Find where the given text appears and provide that cell's center as (x, y) coordinate. 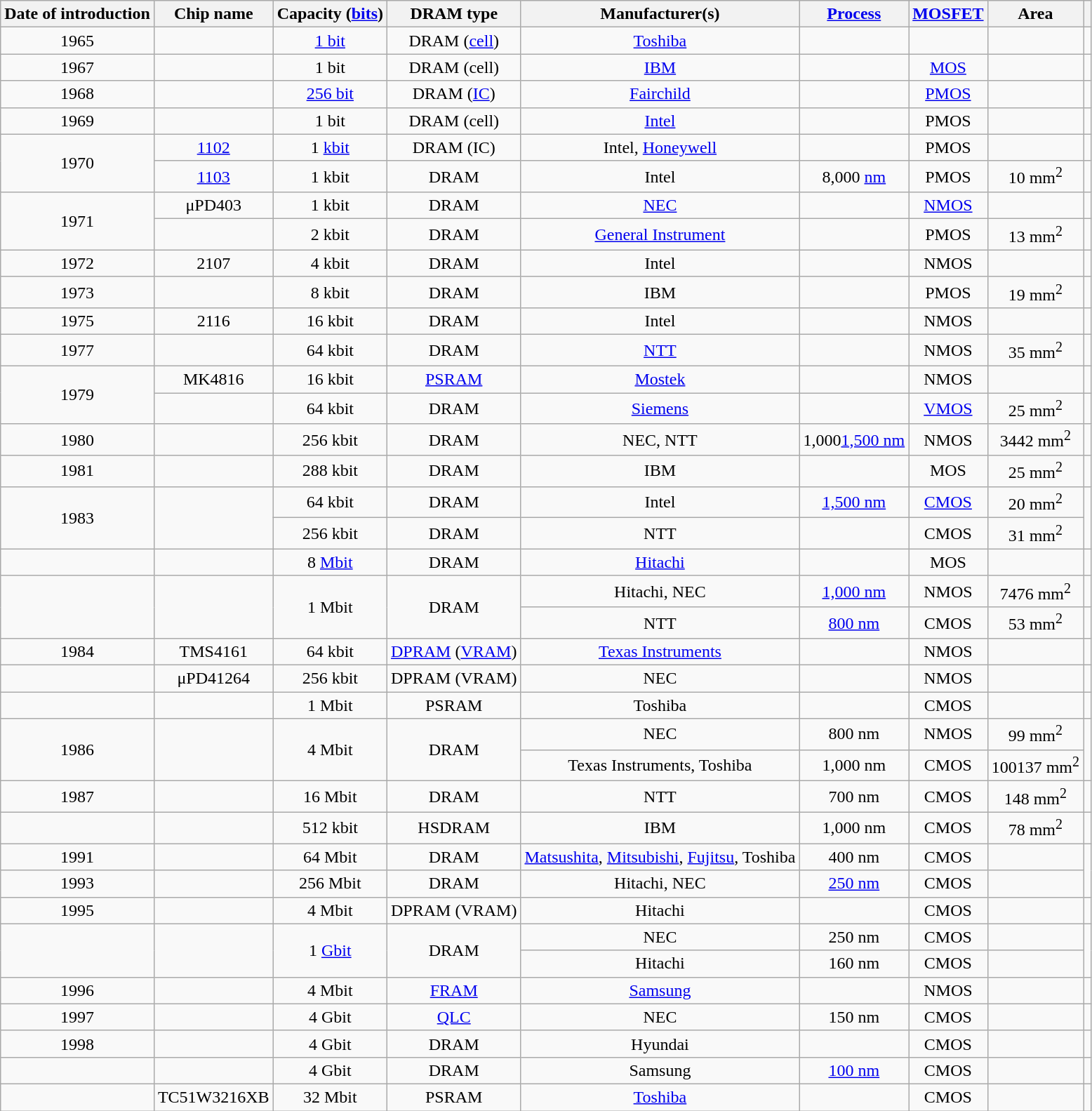
1980 (77, 439)
Siemens (660, 408)
10 mm2 (1035, 177)
1991 (77, 857)
1984 (77, 652)
QLC (454, 1017)
160 nm (854, 964)
1983 (77, 518)
1103 (213, 177)
1997 (77, 1017)
Hyundai (660, 1044)
General Instrument (660, 234)
1977 (77, 351)
1969 (77, 121)
Chip name (213, 14)
Process (854, 14)
1981 (77, 472)
1987 (77, 797)
Texas Instruments (660, 652)
1972 (77, 263)
148 mm2 (1035, 797)
1965 (77, 41)
1,500 nm (854, 503)
1,0001,500 nm (854, 439)
78 mm2 (1035, 828)
1102 (213, 147)
100 nm (854, 1070)
Mostek (660, 380)
16 Mbit (330, 797)
MK4816 (213, 380)
TC51W3216XB (213, 1098)
8 Mbit (330, 562)
1998 (77, 1044)
7476 mm2 (1035, 591)
100137 mm2 (1035, 765)
20 mm2 (1035, 503)
1970 (77, 163)
μPD41264 (213, 679)
Matsushita, Mitsubishi, Fujitsu, Toshiba (660, 857)
32 Mbit (330, 1098)
HSDRAM (454, 828)
64 Mbit (330, 857)
1979 (77, 396)
53 mm2 (1035, 623)
1986 (77, 750)
1 Gbit (330, 950)
TMS4161 (213, 652)
700 nm (854, 797)
2107 (213, 263)
NEC, NTT (660, 439)
1967 (77, 67)
8 kbit (330, 292)
Manufacturer(s) (660, 14)
3442 mm2 (1035, 439)
Intel, Honeywell (660, 147)
VMOS (948, 408)
99 mm2 (1035, 734)
31 mm2 (1035, 533)
150 nm (854, 1017)
288 kbit (330, 472)
FRAM (454, 990)
256 bit (330, 94)
1975 (77, 321)
4 kbit (330, 263)
Date of introduction (77, 14)
1973 (77, 292)
2116 (213, 321)
1993 (77, 884)
1996 (77, 990)
1995 (77, 910)
Area (1035, 14)
8,000 nm (854, 177)
1968 (77, 94)
Fairchild (660, 94)
13 mm2 (1035, 234)
35 mm2 (1035, 351)
256 Mbit (330, 884)
Capacity (bits) (330, 14)
19 mm2 (1035, 292)
2 kbit (330, 234)
μPD403 (213, 206)
1971 (77, 222)
400 nm (854, 857)
Texas Instruments, Toshiba (660, 765)
MOSFET (948, 14)
512 kbit (330, 828)
DRAM type (454, 14)
